From the cell containing the given text, extract its center point as (x, y) coordinate. 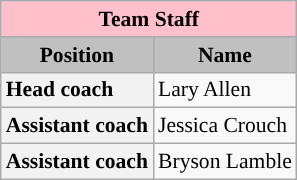
Jessica Crouch (225, 126)
Bryson Lamble (225, 162)
Name (225, 55)
Team Staff (149, 19)
Position (77, 55)
Head coach (77, 90)
Lary Allen (225, 90)
